Provide the [X, Y] coordinate of the cell's center where the given text is located.  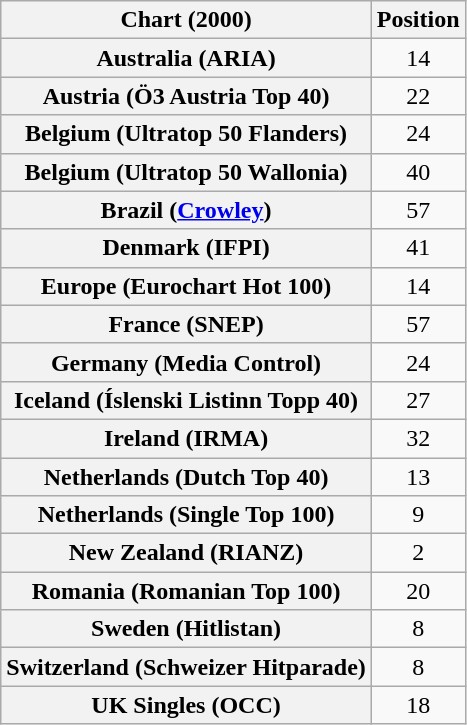
Belgium (Ultratop 50 Flanders) [186, 134]
Romania (Romanian Top 100) [186, 591]
Switzerland (Schweizer Hitparade) [186, 667]
27 [418, 400]
Belgium (Ultratop 50 Wallonia) [186, 172]
Austria (Ö3 Austria Top 40) [186, 96]
Brazil (Crowley) [186, 210]
32 [418, 438]
Sweden (Hitlistan) [186, 629]
Ireland (IRMA) [186, 438]
41 [418, 248]
18 [418, 705]
Australia (ARIA) [186, 58]
22 [418, 96]
Europe (Eurochart Hot 100) [186, 286]
Netherlands (Dutch Top 40) [186, 477]
France (SNEP) [186, 324]
2 [418, 553]
Denmark (IFPI) [186, 248]
Chart (2000) [186, 20]
Netherlands (Single Top 100) [186, 515]
40 [418, 172]
New Zealand (RIANZ) [186, 553]
20 [418, 591]
Iceland (Íslenski Listinn Topp 40) [186, 400]
9 [418, 515]
Germany (Media Control) [186, 362]
13 [418, 477]
UK Singles (OCC) [186, 705]
Position [418, 20]
